Output the (X, Y) coordinate of the center of the cell containing the given text.  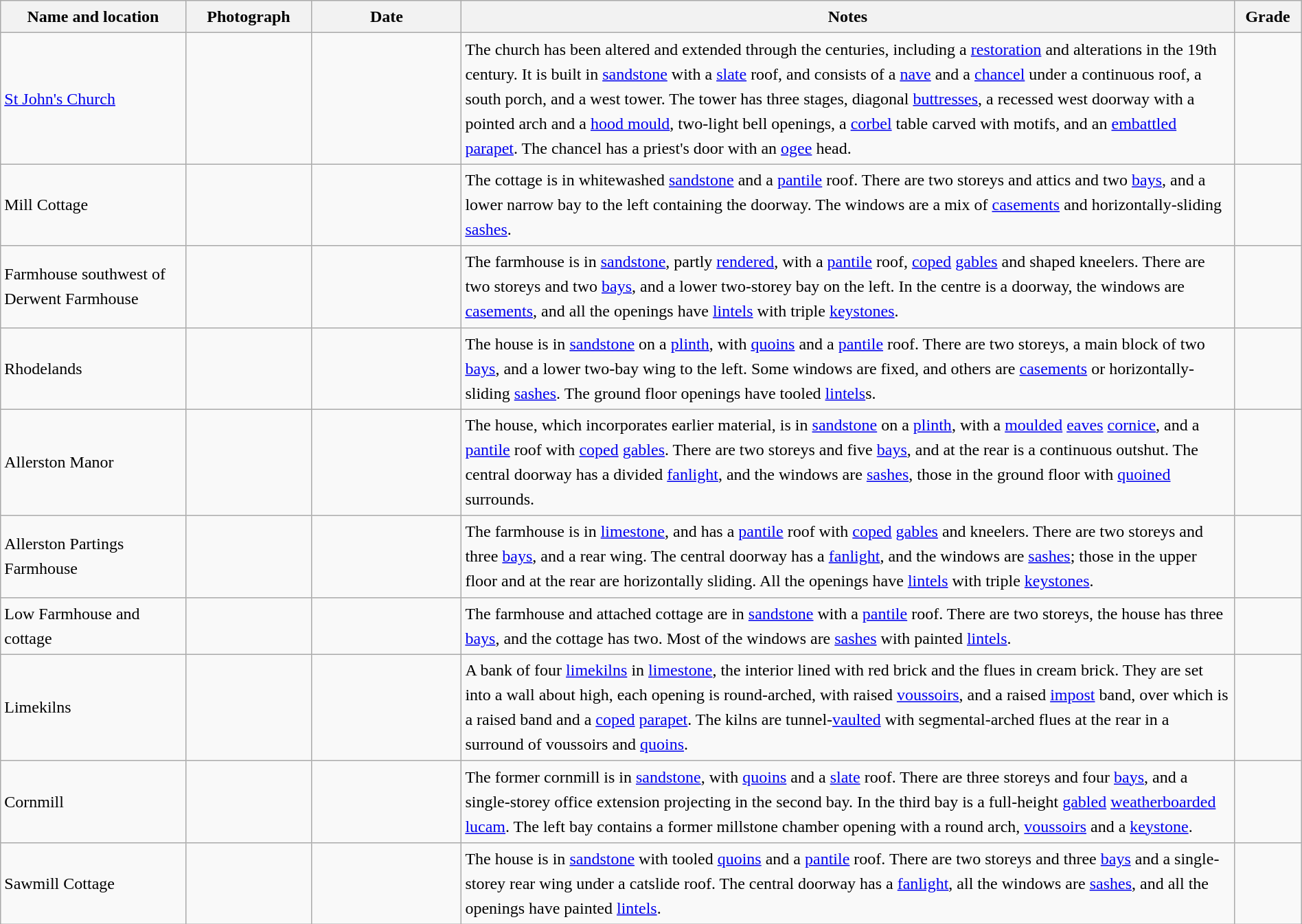
Rhodelands (93, 368)
Low Farmhouse and cottage (93, 626)
Name and location (93, 16)
Grade (1268, 16)
Notes (847, 16)
Date (387, 16)
Sawmill Cottage (93, 883)
Allerston Manor (93, 463)
Mill Cottage (93, 205)
Farmhouse southwest of Derwent Farmhouse (93, 287)
Cornmill (93, 802)
Photograph (249, 16)
Limekilns (93, 707)
Allerston Partings Farmhouse (93, 556)
St John's Church (93, 99)
